Output the (X, Y) coordinate of the center of the cell containing the given text.  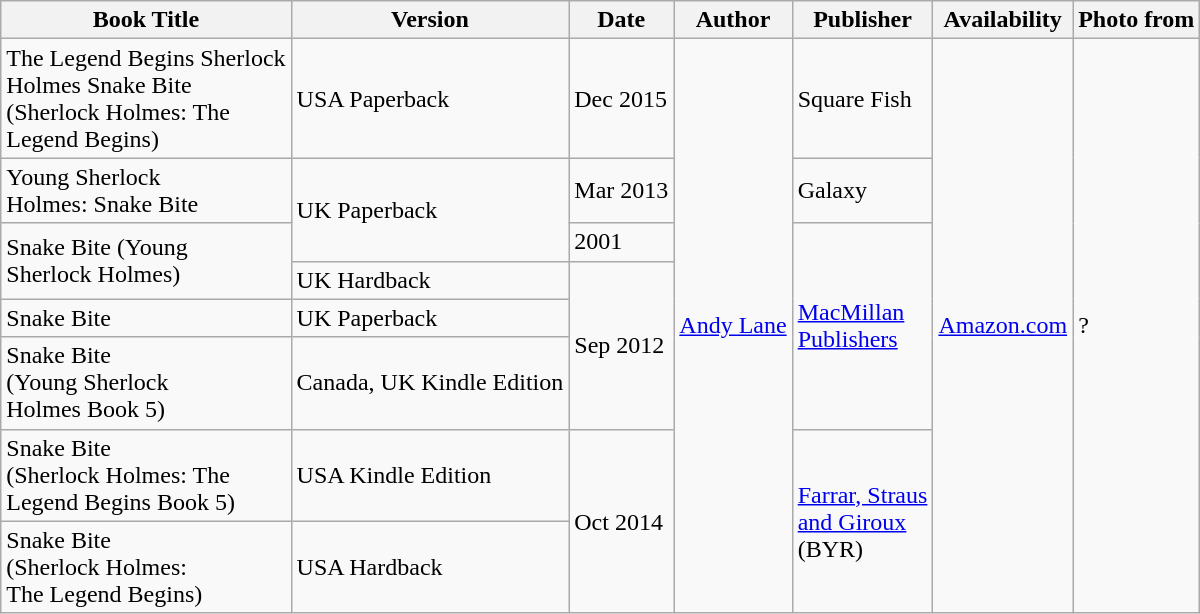
2001 (622, 242)
Publisher (862, 20)
? (1136, 326)
Sep 2012 (622, 345)
Snake Bite(Young SherlockHolmes Book 5) (146, 383)
MacMillanPublishers (862, 326)
Availability (1003, 20)
Amazon.com (1003, 326)
Author (733, 20)
Canada, UK Kindle Edition (430, 383)
USA Kindle Edition (430, 475)
UK Hardback (430, 280)
Mar 2013 (622, 190)
Book Title (146, 20)
Version (430, 20)
Galaxy (862, 190)
The Legend Begins SherlockHolmes Snake Bite(Sherlock Holmes: TheLegend Begins) (146, 98)
Snake Bite(Sherlock Holmes: TheLegend Begins Book 5) (146, 475)
Snake Bite (146, 318)
Date (622, 20)
Oct 2014 (622, 521)
Farrar, Strausand Giroux(BYR) (862, 521)
Dec 2015 (622, 98)
Snake Bite(Sherlock Holmes:The Legend Begins) (146, 567)
Photo from (1136, 20)
Square Fish (862, 98)
USA Paperback (430, 98)
Young SherlockHolmes: Snake Bite (146, 190)
Snake Bite (YoungSherlock Holmes) (146, 261)
Andy Lane (733, 326)
USA Hardback (430, 567)
